Identify which cell holds the provided text, then report its (x, y) central coordinate. 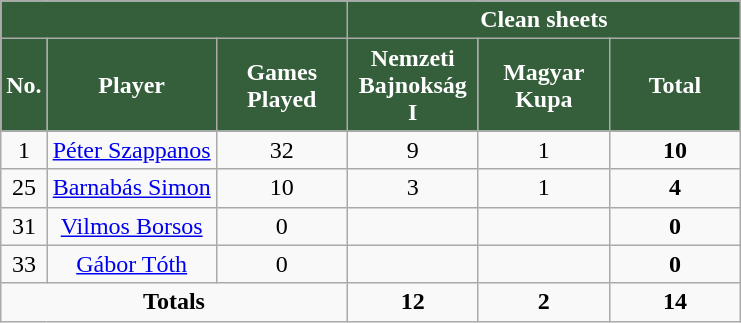
Gábor Tóth (132, 264)
Player (132, 85)
Péter Szappanos (132, 150)
3 (412, 188)
Games Played (282, 85)
Vilmos Borsos (132, 226)
Barnabás Simon (132, 188)
12 (412, 302)
Clean sheets (544, 20)
Magyar Kupa (544, 85)
9 (412, 150)
Totals (174, 302)
4 (674, 188)
25 (24, 188)
14 (674, 302)
2 (544, 302)
31 (24, 226)
33 (24, 264)
Nemzeti Bajnokság I (412, 85)
No. (24, 85)
Total (674, 85)
32 (282, 150)
